Find where the given text appears and provide that cell's center as [x, y] coordinate. 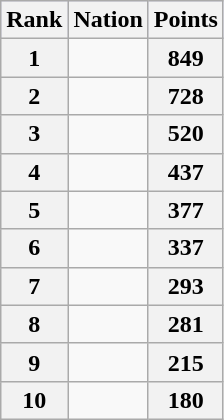
849 [186, 58]
437 [186, 172]
337 [186, 248]
Rank [34, 20]
3 [34, 134]
2 [34, 96]
180 [186, 400]
5 [34, 210]
215 [186, 362]
377 [186, 210]
Points [186, 20]
293 [186, 286]
7 [34, 286]
520 [186, 134]
4 [34, 172]
9 [34, 362]
8 [34, 324]
281 [186, 324]
10 [34, 400]
1 [34, 58]
6 [34, 248]
Nation [108, 20]
728 [186, 96]
